Extract the [x, y] coordinate from the center of the cell holding the provided text.  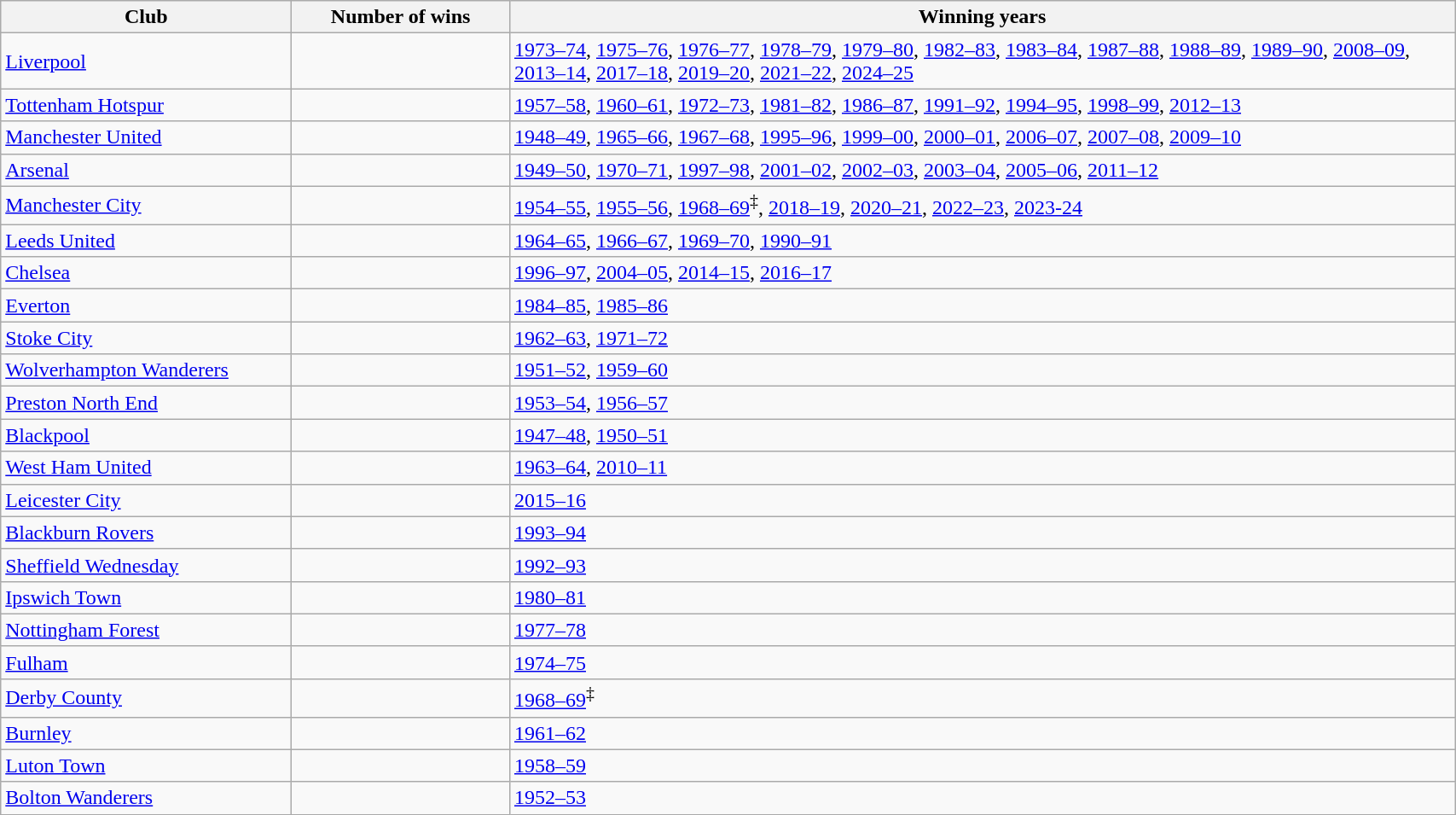
1951–52, 1959–60 [982, 370]
1962–63, 1971–72 [982, 338]
Nottingham Forest [147, 630]
Wolverhampton Wanderers [147, 370]
2015–16 [982, 500]
1968–69‡ [982, 698]
Ipswich Town [147, 597]
Everton [147, 306]
Number of wins [401, 17]
Luton Town [147, 766]
Tottenham Hotspur [147, 105]
1993–94 [982, 533]
1948–49, 1965–66, 1967–68, 1995–96, 1999–00, 2000–01, 2006–07, 2007–08, 2009–10 [982, 137]
1964–65, 1966–67, 1969–70, 1990–91 [982, 241]
West Ham United [147, 468]
1949–50, 1970–71, 1997–98, 2001–02, 2002–03, 2003–04, 2005–06, 2011–12 [982, 170]
Sheffield Wednesday [147, 565]
Manchester United [147, 137]
1980–81 [982, 597]
1977–78 [982, 630]
1992–93 [982, 565]
1974–75 [982, 662]
Chelsea [147, 273]
1947–48, 1950–51 [982, 435]
Derby County [147, 698]
1963–64, 2010–11 [982, 468]
Burnley [147, 733]
Leicester City [147, 500]
1954–55, 1955–56, 1968–69‡, 2018–19, 2020–21, 2022–23, 2023-24 [982, 205]
Stoke City [147, 338]
Fulham [147, 662]
1953–54, 1956–57 [982, 403]
Liverpool [147, 61]
Club [147, 17]
Arsenal [147, 170]
1961–62 [982, 733]
1984–85, 1985–86 [982, 306]
1952–53 [982, 798]
1973–74, 1975–76, 1976–77, 1978–79, 1979–80, 1982–83, 1983–84, 1987–88, 1988–89, 1989–90, 2008–09, 2013–14, 2017–18, 2019–20, 2021–22, 2024–25 [982, 61]
Blackpool [147, 435]
1958–59 [982, 766]
1957–58, 1960–61, 1972–73, 1981–82, 1986–87, 1991–92, 1994–95, 1998–99, 2012–13 [982, 105]
Blackburn Rovers [147, 533]
Winning years [982, 17]
Manchester City [147, 205]
1996–97, 2004–05, 2014–15, 2016–17 [982, 273]
Bolton Wanderers [147, 798]
Preston North End [147, 403]
Leeds United [147, 241]
